For the text-containing cell, return its midpoint in [x, y] coordinate format. 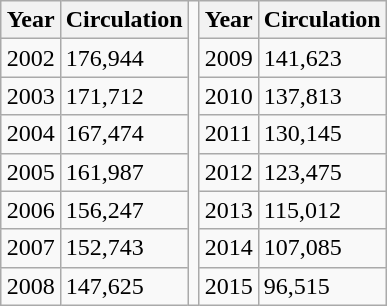
137,813 [322, 96]
2015 [228, 286]
107,085 [322, 248]
2010 [228, 96]
2013 [228, 210]
2011 [228, 134]
2008 [30, 286]
2003 [30, 96]
2009 [228, 58]
152,743 [124, 248]
2002 [30, 58]
2006 [30, 210]
2012 [228, 172]
176,944 [124, 58]
147,625 [124, 286]
2005 [30, 172]
171,712 [124, 96]
156,247 [124, 210]
130,145 [322, 134]
167,474 [124, 134]
115,012 [322, 210]
2007 [30, 248]
96,515 [322, 286]
161,987 [124, 172]
141,623 [322, 58]
2004 [30, 134]
2014 [228, 248]
123,475 [322, 172]
